Search for the cell housing the specified text and yield its (x, y) center coordinate. 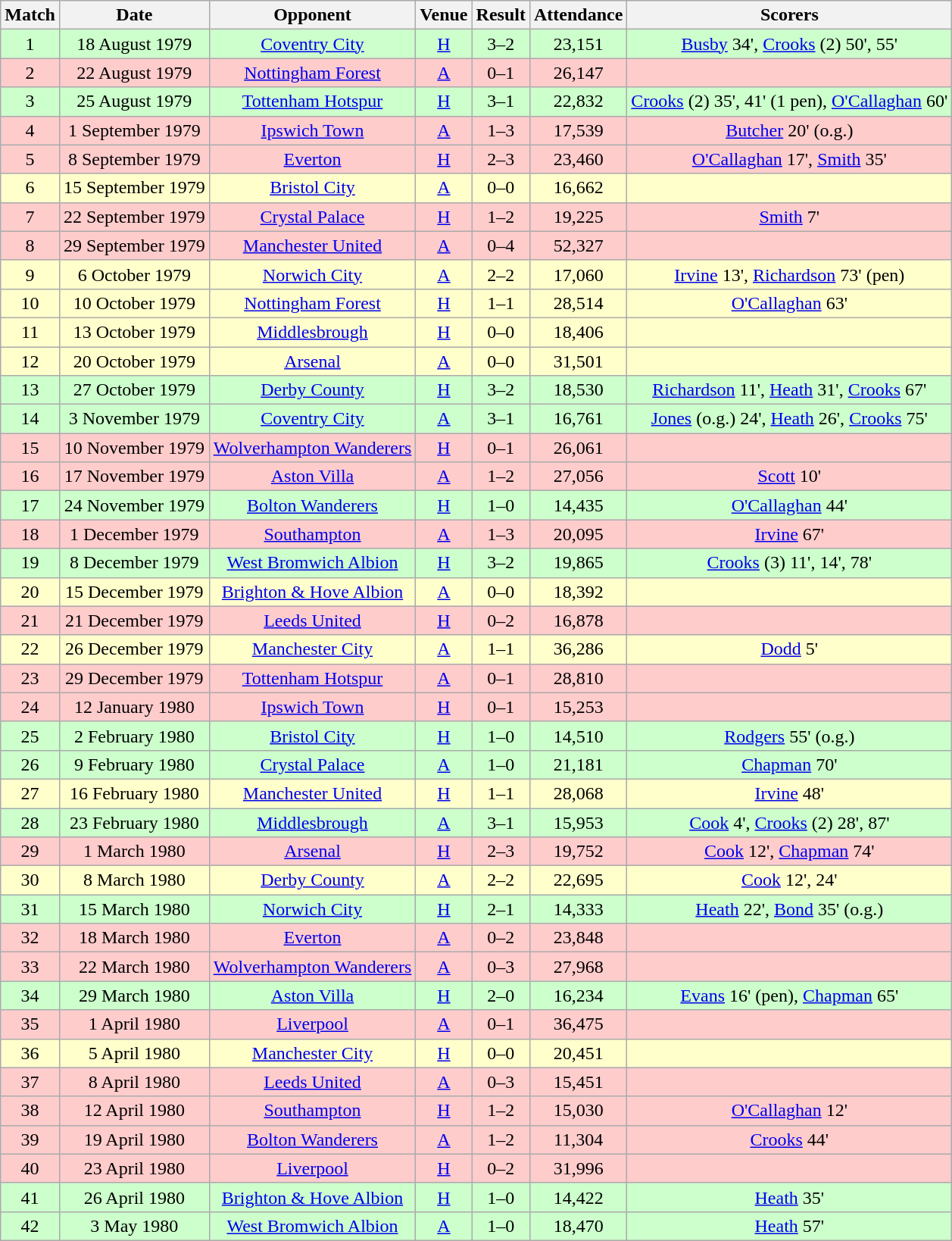
Heath 35' (789, 1197)
22 August 1979 (134, 73)
4 (30, 130)
27 (30, 793)
23 February 1980 (134, 822)
28,068 (578, 793)
29 September 1979 (134, 245)
12 April 1980 (134, 1111)
Cook 12', Chapman 74' (789, 852)
29 December 1979 (134, 678)
26,147 (578, 73)
Crooks (3) 11', 14', 78' (789, 563)
Opponent (312, 15)
Attendance (578, 15)
Cook 12', 24' (789, 880)
19 (30, 563)
31 (30, 909)
Heath 57' (789, 1226)
52,327 (578, 245)
28,810 (578, 678)
33 (30, 967)
15,953 (578, 822)
20 October 1979 (134, 361)
10 (30, 303)
15 September 1979 (134, 188)
17 November 1979 (134, 477)
18 March 1980 (134, 938)
Jones (o.g.) 24', Heath 26', Crooks 75' (789, 419)
1 March 1980 (134, 852)
8 April 1980 (134, 1082)
20,095 (578, 534)
36 (30, 1053)
16,662 (578, 188)
31,501 (578, 361)
18 (30, 534)
26 April 1980 (134, 1197)
14,435 (578, 505)
40 (30, 1168)
Crooks (2) 35', 41' (1 pen), O'Callaghan 60' (789, 102)
22,695 (578, 880)
1 September 1979 (134, 130)
19 April 1980 (134, 1139)
9 February 1980 (134, 764)
26 (30, 764)
11 (30, 332)
6 October 1979 (134, 274)
Busby 34', Crooks (2) 50', 55' (789, 44)
16,878 (578, 620)
36,475 (578, 1024)
8 March 1980 (134, 880)
0–4 (501, 245)
2 (30, 73)
Butcher 20' (o.g.) (789, 130)
26,061 (578, 448)
24 November 1979 (134, 505)
Evans 16' (pen), Chapman 65' (789, 996)
22 (30, 649)
2–1 (501, 909)
32 (30, 938)
23,460 (578, 159)
14,333 (578, 909)
Scorers (789, 15)
8 September 1979 (134, 159)
20,451 (578, 1053)
Crooks 44' (789, 1139)
Result (501, 15)
19,752 (578, 852)
16 (30, 477)
Chapman 70' (789, 764)
28 (30, 822)
35 (30, 1024)
2–0 (501, 996)
Irvine 13', Richardson 73' (pen) (789, 274)
18 August 1979 (134, 44)
42 (30, 1226)
22 March 1980 (134, 967)
3 (30, 102)
24 (30, 707)
15,253 (578, 707)
22 September 1979 (134, 217)
14 (30, 419)
29 (30, 852)
Venue (444, 15)
Dodd 5' (789, 649)
21 (30, 620)
18,530 (578, 390)
3 May 1980 (134, 1226)
5 (30, 159)
10 November 1979 (134, 448)
29 March 1980 (134, 996)
O'Callaghan 12' (789, 1111)
41 (30, 1197)
17,060 (578, 274)
20 (30, 592)
15 December 1979 (134, 592)
5 April 1980 (134, 1053)
28,514 (578, 303)
Irvine 48' (789, 793)
23 April 1980 (134, 1168)
21 December 1979 (134, 620)
Date (134, 15)
22,832 (578, 102)
14,510 (578, 736)
1 (30, 44)
31,996 (578, 1168)
39 (30, 1139)
Scott 10' (789, 477)
Richardson 11', Heath 31', Crooks 67' (789, 390)
36,286 (578, 649)
14,422 (578, 1197)
16,761 (578, 419)
27,056 (578, 477)
7 (30, 217)
2 February 1980 (134, 736)
3 November 1979 (134, 419)
Rodgers 55' (o.g.) (789, 736)
18,392 (578, 592)
11,304 (578, 1139)
Heath 22', Bond 35' (o.g.) (789, 909)
30 (30, 880)
13 (30, 390)
23,848 (578, 938)
12 (30, 361)
19,865 (578, 563)
Match (30, 15)
38 (30, 1111)
34 (30, 996)
18,470 (578, 1226)
23 (30, 678)
15 March 1980 (134, 909)
27,968 (578, 967)
16,234 (578, 996)
15,030 (578, 1111)
15 (30, 448)
9 (30, 274)
1 December 1979 (134, 534)
26 December 1979 (134, 649)
17 (30, 505)
15,451 (578, 1082)
17,539 (578, 130)
O'Callaghan 44' (789, 505)
Irvine 67' (789, 534)
O'Callaghan 17', Smith 35' (789, 159)
1 April 1980 (134, 1024)
37 (30, 1082)
12 January 1980 (134, 707)
8 (30, 245)
6 (30, 188)
27 October 1979 (134, 390)
13 October 1979 (134, 332)
25 (30, 736)
Cook 4', Crooks (2) 28', 87' (789, 822)
O'Callaghan 63' (789, 303)
16 February 1980 (134, 793)
19,225 (578, 217)
Smith 7' (789, 217)
8 December 1979 (134, 563)
23,151 (578, 44)
18,406 (578, 332)
25 August 1979 (134, 102)
10 October 1979 (134, 303)
21,181 (578, 764)
